Capture the cell that displays the provided text and extract its [x, y] central coordinate. 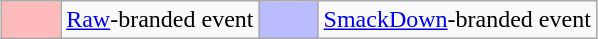
SmackDown-branded event [457, 20]
Raw-branded event [160, 20]
